Return [X, Y] of the center of cell containing provided text 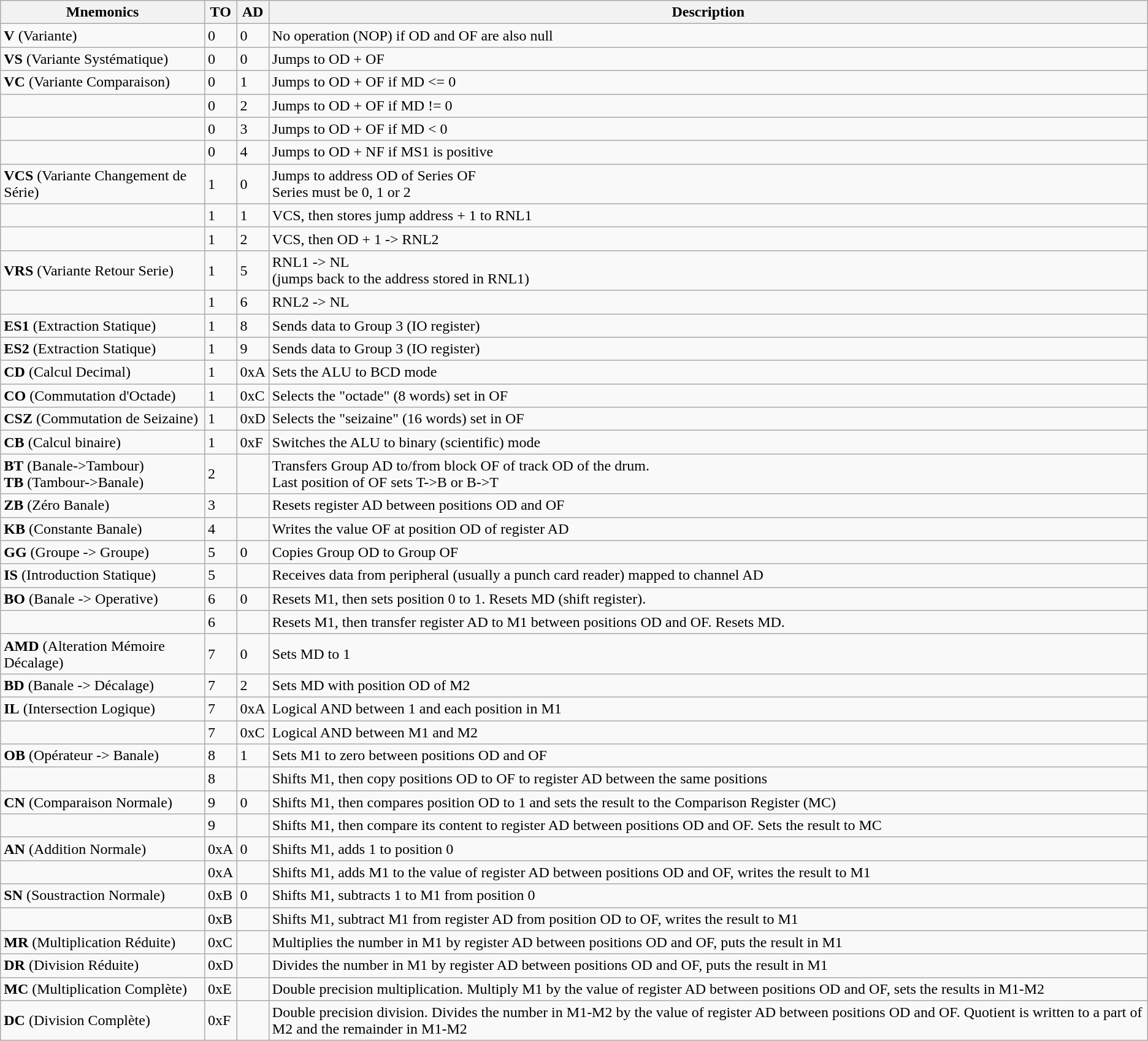
Mnemonics [103, 12]
Copies Group OD to Group OF [708, 552]
V (Variante) [103, 36]
Shifts M1, adds M1 to the value of register AD between positions OD and OF, writes the result to M1 [708, 872]
TO [221, 12]
Shifts M1, then copy positions OD to OF to register AD between the same positions [708, 779]
OB (Opérateur -> Banale) [103, 756]
AMD (Alteration Mémoire Décalage) [103, 654]
BT (Banale->Tambour)TB (Tambour->Banale) [103, 474]
AD [253, 12]
Multiplies the number in M1 by register AD between positions OD and OF, puts the result in M1 [708, 942]
GG (Groupe -> Groupe) [103, 552]
CB (Calcul binaire) [103, 442]
Jumps to OD + OF [708, 59]
RNL1 -> NL(jumps back to the address stored in RNL1) [708, 270]
RNL2 -> NL [708, 302]
No operation (NOP) if OD and OF are also null [708, 36]
Selects the "octade" (8 words) set in OF [708, 396]
ES2 (Extraction Statique) [103, 349]
Shifts M1, subtracts 1 to M1 from position 0 [708, 896]
Switches the ALU to binary (scientific) mode [708, 442]
Divides the number in M1 by register AD between positions OD and OF, puts the result in M1 [708, 966]
BD (Banale -> Décalage) [103, 685]
BO (Banale -> Operative) [103, 599]
Resets M1, then sets position 0 to 1. Resets MD (shift register). [708, 599]
DR (Division Réduite) [103, 966]
CO (Commutation d'Octade) [103, 396]
Double precision multiplication. Multiply M1 by the value of register AD between positions OD and OF, sets the results in M1-M2 [708, 989]
Sets MD with position OD of M2 [708, 685]
Jumps to OD + NF if MS1 is positive [708, 152]
Receives data from peripheral (usually a punch card reader) mapped to channel AD [708, 575]
KB (Constante Banale) [103, 529]
MR (Multiplication Réduite) [103, 942]
Jumps to OD + OF if MD != 0 [708, 106]
Shifts M1, adds 1 to position 0 [708, 849]
Description [708, 12]
Sets MD to 1 [708, 654]
Jumps to OD + OF if MD < 0 [708, 129]
MC (Multiplication Complète) [103, 989]
0xE [221, 989]
Shifts M1, then compares position OD to 1 and sets the result to the Comparison Register (MC) [708, 802]
IL (Intersection Logique) [103, 709]
Jumps to address OD of Series OFSeries must be 0, 1 or 2 [708, 184]
VCS (Variante Changement de Série) [103, 184]
CSZ (Commutation de Seizaine) [103, 419]
Logical AND between M1 and M2 [708, 732]
VS (Variante Systématique) [103, 59]
ZB (Zéro Banale) [103, 505]
VC (Variante Comparaison) [103, 82]
Shifts M1, subtract M1 from register AD from position OD to OF, writes the result to M1 [708, 919]
VRS (Variante Retour Serie) [103, 270]
Transfers Group AD to/from block OF of track OD of the drum.Last position of OF sets T->B or B->T [708, 474]
ES1 (Extraction Statique) [103, 326]
Shifts M1, then compare its content to register AD between positions OD and OF. Sets the result to MC [708, 826]
Jumps to OD + OF if MD <= 0 [708, 82]
Selects the "seizaine" (16 words) set in OF [708, 419]
Resets register AD between positions OD and OF [708, 505]
AN (Addition Normale) [103, 849]
Sets M1 to zero between positions OD and OF [708, 756]
VCS, then stores jump address + 1 to RNL1 [708, 215]
CD (Calcul Decimal) [103, 372]
IS (Introduction Statique) [103, 575]
Logical AND between 1 and each position in M1 [708, 709]
Resets M1, then transfer register AD to M1 between positions OD and OF. Resets MD. [708, 622]
CN (Comparaison Normale) [103, 802]
Sets the ALU to BCD mode [708, 372]
Writes the value OF at position OD of register AD [708, 529]
VCS, then OD + 1 -> RNL2 [708, 239]
SN (Soustraction Normale) [103, 896]
DC (Division Complète) [103, 1021]
